Return (X, Y) of the center of cell containing provided text 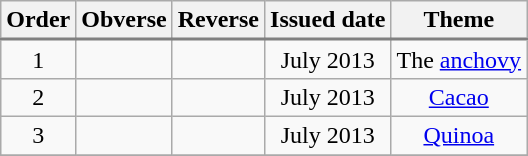
3 (38, 135)
Order (38, 20)
Cacao (459, 97)
Theme (459, 20)
2 (38, 97)
1 (38, 60)
Reverse (218, 20)
Obverse (124, 20)
Quinoa (459, 135)
The anchovy (459, 60)
Issued date (328, 20)
